Identify which cell holds the provided text, then report its (X, Y) central coordinate. 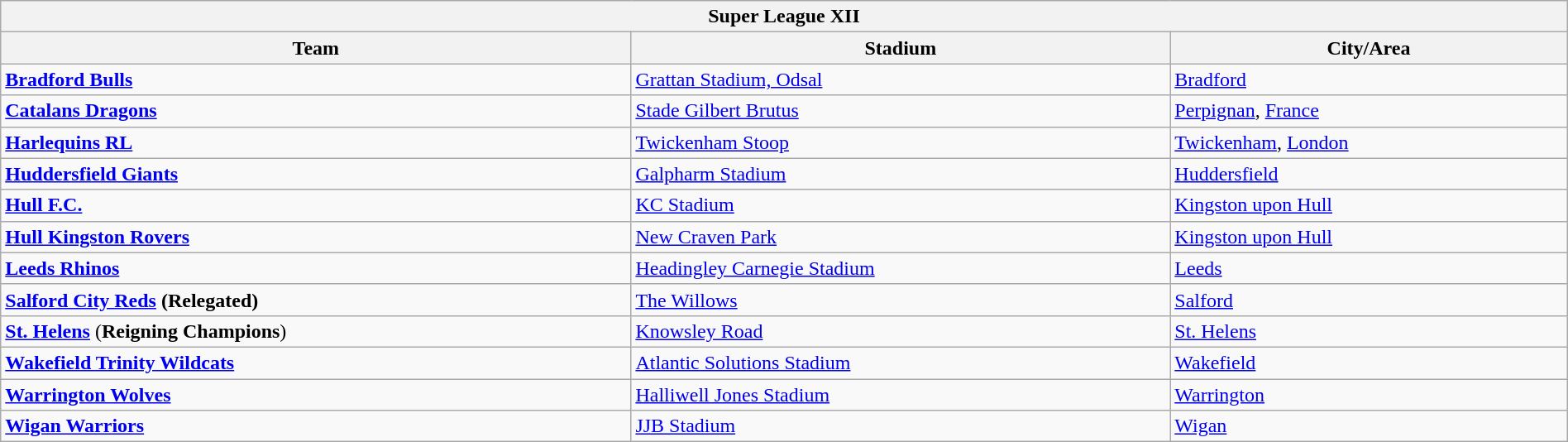
Team (316, 48)
Catalans Dragons (316, 111)
Harlequins RL (316, 142)
Super League XII (784, 17)
Wigan (1369, 426)
Galpharm Stadium (901, 174)
Warrington Wolves (316, 395)
The Willows (901, 300)
Stadium (901, 48)
Stade Gilbert Brutus (901, 111)
City/Area (1369, 48)
Leeds (1369, 268)
Huddersfield Giants (316, 174)
Twickenham, London (1369, 142)
Headingley Carnegie Stadium (901, 268)
Wakefield Trinity Wildcats (316, 363)
Hull F.C. (316, 205)
Wigan Warriors (316, 426)
Warrington (1369, 395)
Salford (1369, 300)
Bradford (1369, 79)
Perpignan, France (1369, 111)
Wakefield (1369, 363)
Hull Kingston Rovers (316, 237)
St. Helens (1369, 331)
Leeds Rhinos (316, 268)
New Craven Park (901, 237)
Twickenham Stoop (901, 142)
Salford City Reds (Relegated) (316, 300)
KC Stadium (901, 205)
Halliwell Jones Stadium (901, 395)
Knowsley Road (901, 331)
Grattan Stadium, Odsal (901, 79)
JJB Stadium (901, 426)
Bradford Bulls (316, 79)
Atlantic Solutions Stadium (901, 363)
St. Helens (Reigning Champions) (316, 331)
Huddersfield (1369, 174)
